Scan for the cell matching the given text and deliver its [x, y] coordinate at center. 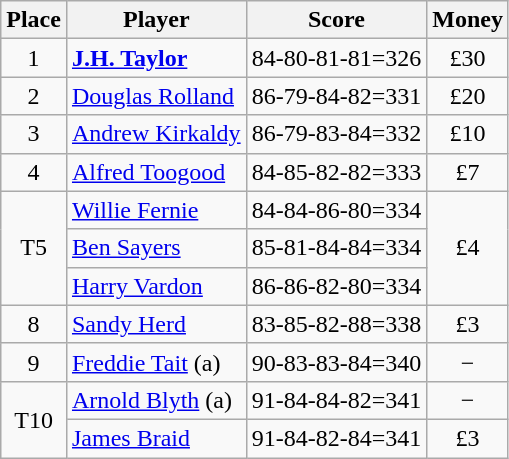
86-86-82-80=334 [336, 286]
£20 [468, 96]
Douglas Rolland [156, 96]
83-85-82-88=338 [336, 324]
2 [34, 96]
3 [34, 134]
Arnold Blyth (a) [156, 400]
Player [156, 20]
86-79-83-84=332 [336, 134]
91-84-84-82=341 [336, 400]
Score [336, 20]
85-81-84-84=334 [336, 248]
1 [34, 58]
£10 [468, 134]
T5 [34, 248]
90-83-83-84=340 [336, 362]
Sandy Herd [156, 324]
84-85-82-82=333 [336, 172]
Harry Vardon [156, 286]
Freddie Tait (a) [156, 362]
James Braid [156, 438]
9 [34, 362]
Ben Sayers [156, 248]
91-84-82-84=341 [336, 438]
86-79-84-82=331 [336, 96]
Andrew Kirkaldy [156, 134]
4 [34, 172]
£4 [468, 248]
T10 [34, 419]
8 [34, 324]
J.H. Taylor [156, 58]
Alfred Toogood [156, 172]
Money [468, 20]
Willie Fernie [156, 210]
£7 [468, 172]
84-84-86-80=334 [336, 210]
Place [34, 20]
£30 [468, 58]
84-80-81-81=326 [336, 58]
